Locate the cell with the specified text and output its [x, y] center coordinate. 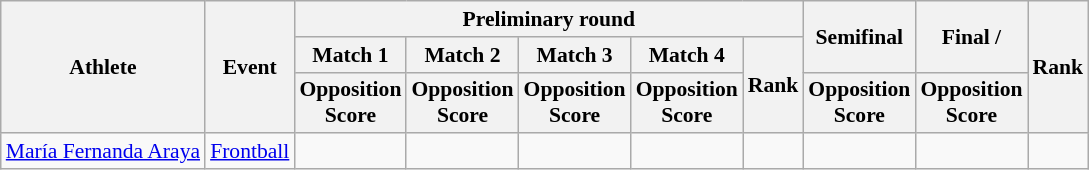
Athlete [103, 67]
Semifinal [859, 36]
Match 3 [575, 55]
Preliminary round [548, 19]
Match 2 [462, 55]
Event [250, 67]
Frontball [250, 152]
Match 4 [687, 55]
Final / [971, 36]
María Fernanda Araya [103, 152]
Match 1 [350, 55]
